Find where the given text appears and provide that cell's center as (X, Y) coordinate. 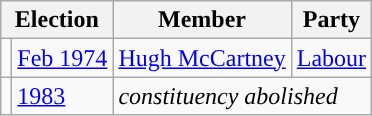
Labour (331, 58)
Election (57, 20)
Member (202, 20)
Hugh McCartney (202, 58)
constituency abolished (242, 96)
Feb 1974 (62, 58)
Party (331, 20)
1983 (62, 96)
